Find where the given text appears and provide that cell's center as [x, y] coordinate. 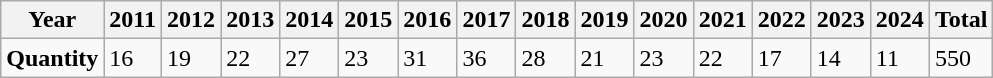
550 [961, 58]
Quantity [52, 58]
27 [310, 58]
2011 [133, 20]
17 [782, 58]
36 [486, 58]
2012 [192, 20]
2014 [310, 20]
19 [192, 58]
14 [840, 58]
31 [428, 58]
16 [133, 58]
28 [546, 58]
2019 [604, 20]
2015 [368, 20]
Year [52, 20]
2024 [900, 20]
2021 [722, 20]
2020 [664, 20]
2022 [782, 20]
Total [961, 20]
2023 [840, 20]
2016 [428, 20]
2018 [546, 20]
11 [900, 58]
2013 [250, 20]
21 [604, 58]
2017 [486, 20]
